For the text-containing cell, return its midpoint in [X, Y] coordinate format. 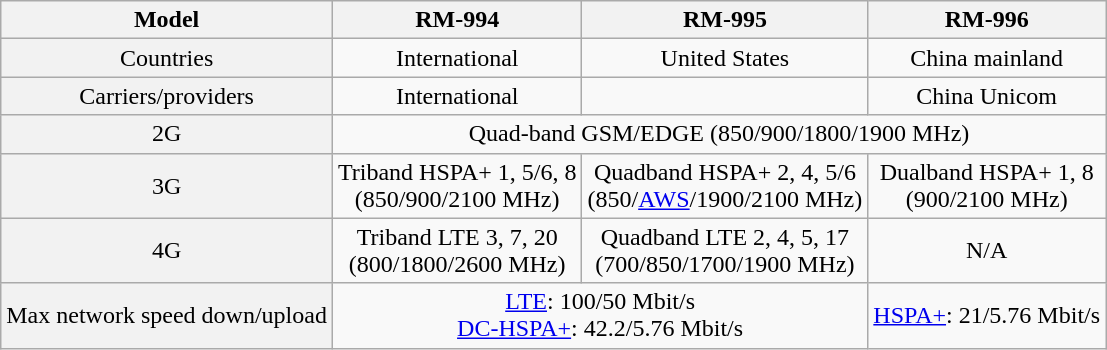
Quadband HSPA+ 2, 4, 5/6(850/AWS/1900/2100 MHz) [725, 186]
China Unicom [987, 96]
RM-994 [457, 20]
RM-995 [725, 20]
Triband LTE 3, 7, 20(800/1800/2600 MHz) [457, 250]
RM-996 [987, 20]
Quadband LTE 2, 4, 5, 17(700/850/1700/1900 MHz) [725, 250]
Quad-band GSM/EDGE (850/900/1800/1900 MHz) [718, 134]
4G [167, 250]
Triband HSPA+ 1, 5/6, 8(850/900/2100 MHz) [457, 186]
LTE: 100/50 Mbit/sDC-HSPA+: 42.2/5.76 Mbit/s [600, 316]
Model [167, 20]
2G [167, 134]
China mainland [987, 58]
Dualband HSPA+ 1, 8(900/2100 MHz) [987, 186]
Carriers/providers [167, 96]
Countries [167, 58]
United States [725, 58]
3G [167, 186]
HSPA+: 21/5.76 Mbit/s [987, 316]
Max network speed down/upload [167, 316]
N/A [987, 250]
